Find where the given text appears and provide that cell's center as [x, y] coordinate. 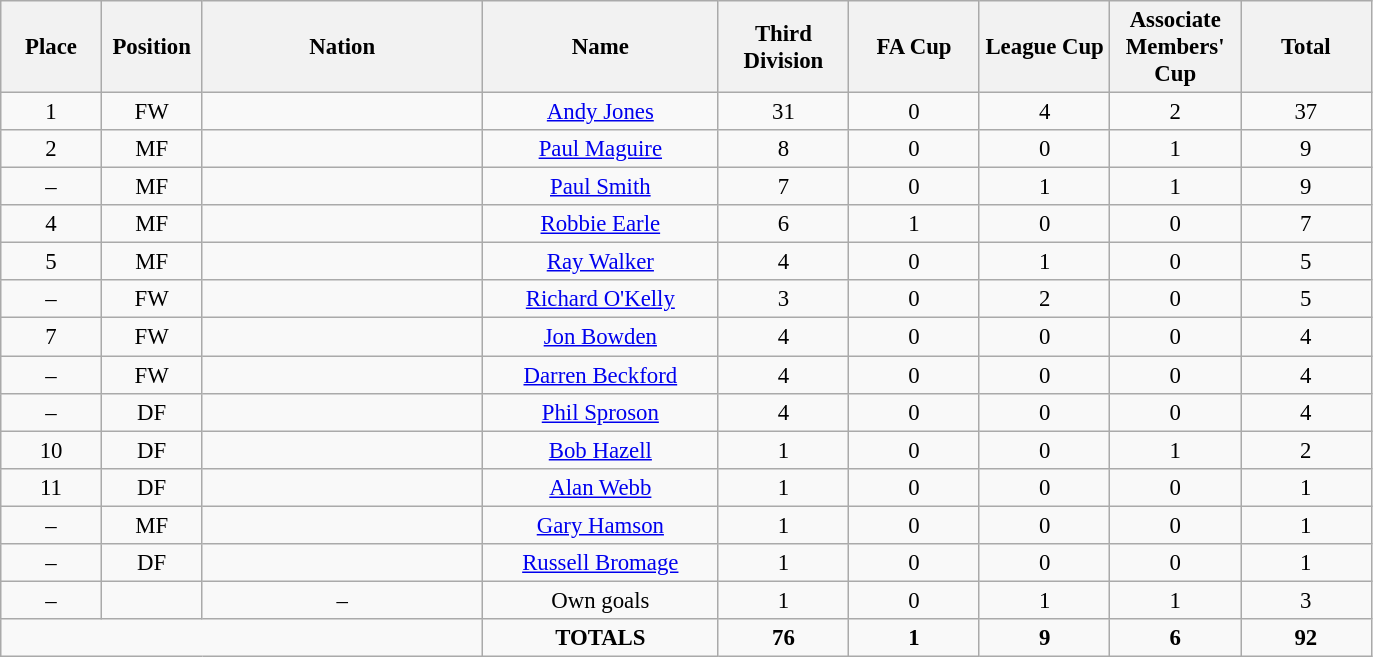
Associate Members' Cup [1176, 47]
Name [601, 47]
Own goals [601, 600]
Gary Hamson [601, 525]
Phil Sproson [601, 412]
37 [1306, 112]
FA Cup [914, 47]
Ray Walker [601, 262]
8 [784, 149]
Paul Smith [601, 187]
TOTALS [601, 638]
Robbie Earle [601, 224]
92 [1306, 638]
Jon Bowden [601, 337]
10 [52, 450]
31 [784, 112]
Darren Beckford [601, 375]
Andy Jones [601, 112]
Nation [342, 47]
Russell Bromage [601, 563]
Place [52, 47]
11 [52, 487]
Alan Webb [601, 487]
League Cup [1044, 47]
Third Division [784, 47]
Total [1306, 47]
Position [152, 47]
Bob Hazell [601, 450]
76 [784, 638]
Paul Maguire [601, 149]
Richard O'Kelly [601, 299]
